Identify which cell holds the provided text, then report its [X, Y] central coordinate. 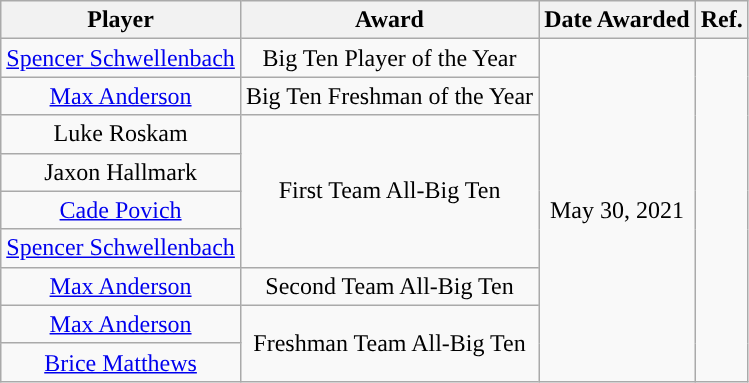
Ref. [722, 20]
May 30, 2021 [618, 210]
Brice Matthews [121, 362]
Jaxon Hallmark [121, 172]
Second Team All-Big Ten [389, 286]
First Team All-Big Ten [389, 191]
Player [121, 20]
Freshman Team All-Big Ten [389, 343]
Award [389, 20]
Big Ten Player of the Year [389, 58]
Cade Povich [121, 210]
Luke Roskam [121, 134]
Big Ten Freshman of the Year [389, 96]
Date Awarded [618, 20]
